Find where the given text appears and provide that cell's center as [x, y] coordinate. 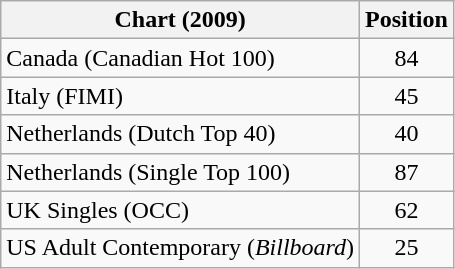
Canada (Canadian Hot 100) [180, 58]
40 [407, 134]
Position [407, 20]
62 [407, 210]
Netherlands (Single Top 100) [180, 172]
25 [407, 248]
Chart (2009) [180, 20]
Italy (FIMI) [180, 96]
US Adult Contemporary (Billboard) [180, 248]
84 [407, 58]
UK Singles (OCC) [180, 210]
Netherlands (Dutch Top 40) [180, 134]
87 [407, 172]
45 [407, 96]
